From the cell containing the given text, extract its center point as (x, y) coordinate. 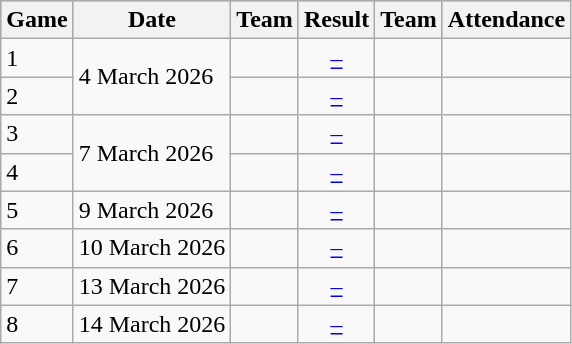
Attendance (506, 20)
3 (37, 134)
1 (37, 58)
4 March 2026 (152, 77)
2 (37, 96)
14 March 2026 (152, 324)
10 March 2026 (152, 248)
7 March 2026 (152, 153)
6 (37, 248)
Result (336, 20)
9 March 2026 (152, 210)
Game (37, 20)
13 March 2026 (152, 286)
Date (152, 20)
7 (37, 286)
8 (37, 324)
5 (37, 210)
4 (37, 172)
